Provide the (x, y) coordinate of the cell's center where the given text is located.  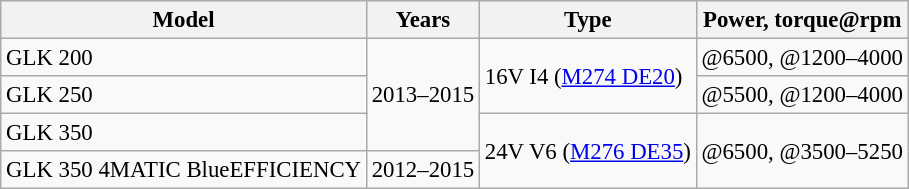
@6500, @3500–5250 (802, 152)
Model (184, 20)
GLK 350 4MATIC BlueEFFICIENCY (184, 170)
@6500, @1200–4000 (802, 58)
GLK 250 (184, 95)
2013–2015 (422, 96)
@5500, @1200–4000 (802, 95)
24V V6 (M276 DE35) (588, 152)
GLK 200 (184, 58)
Power, torque@rpm (802, 20)
Type (588, 20)
GLK 350 (184, 133)
Years (422, 20)
2012–2015 (422, 170)
16V I4 (M274 DE20) (588, 76)
